Identify which cell holds the provided text, then report its (X, Y) central coordinate. 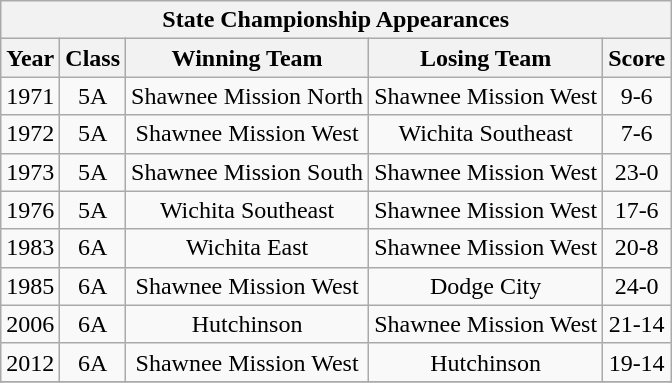
1972 (30, 134)
9-6 (637, 96)
2006 (30, 324)
2012 (30, 362)
1976 (30, 210)
1985 (30, 286)
24-0 (637, 286)
1971 (30, 96)
19-14 (637, 362)
Wichita East (248, 248)
1973 (30, 172)
21-14 (637, 324)
23-0 (637, 172)
Losing Team (486, 58)
Score (637, 58)
State Championship Appearances (336, 20)
1983 (30, 248)
Shawnee Mission South (248, 172)
Year (30, 58)
Winning Team (248, 58)
Class (93, 58)
Shawnee Mission North (248, 96)
17-6 (637, 210)
7-6 (637, 134)
Dodge City (486, 286)
20-8 (637, 248)
